Pinpoint the cell where the given text exists, returning its (x, y) midpoint coordinate. 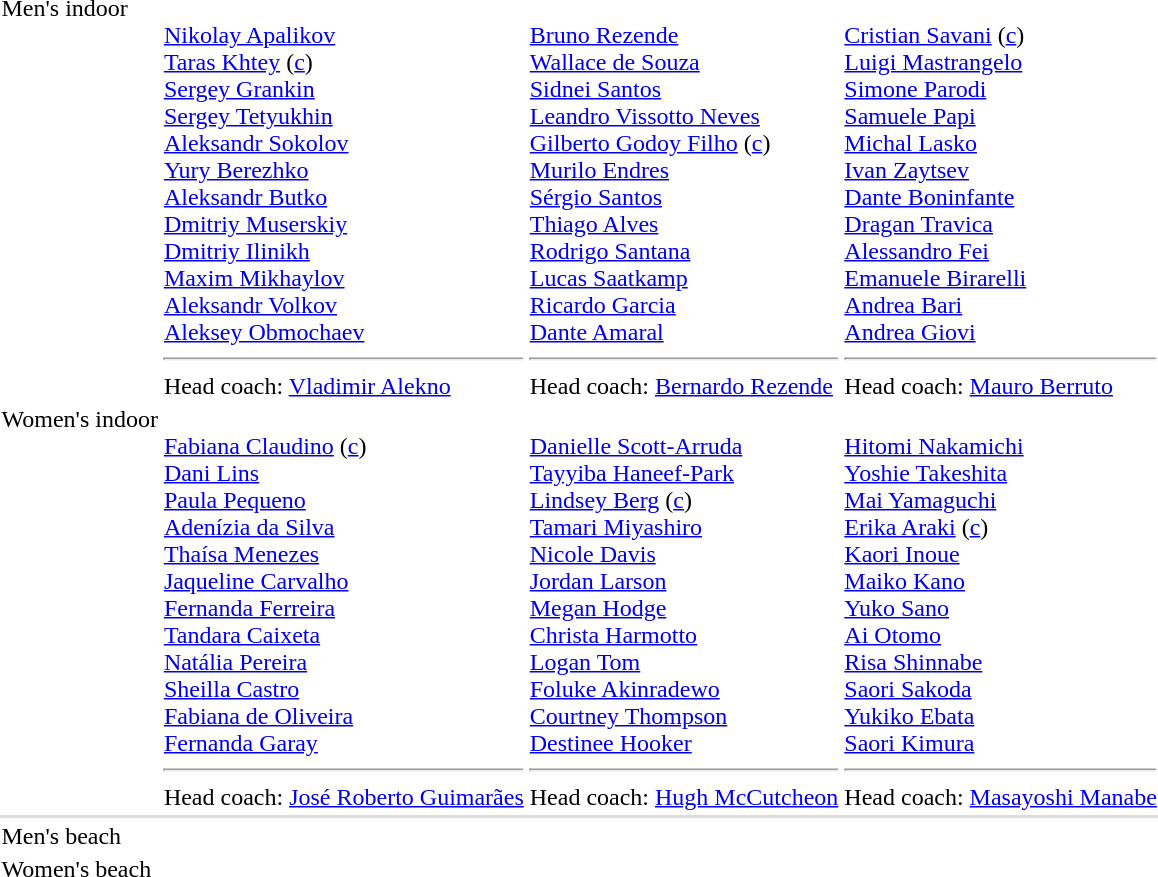
Women's indoor (80, 608)
Men's beach (80, 836)
